Search for the cell housing the specified text and yield its [x, y] center coordinate. 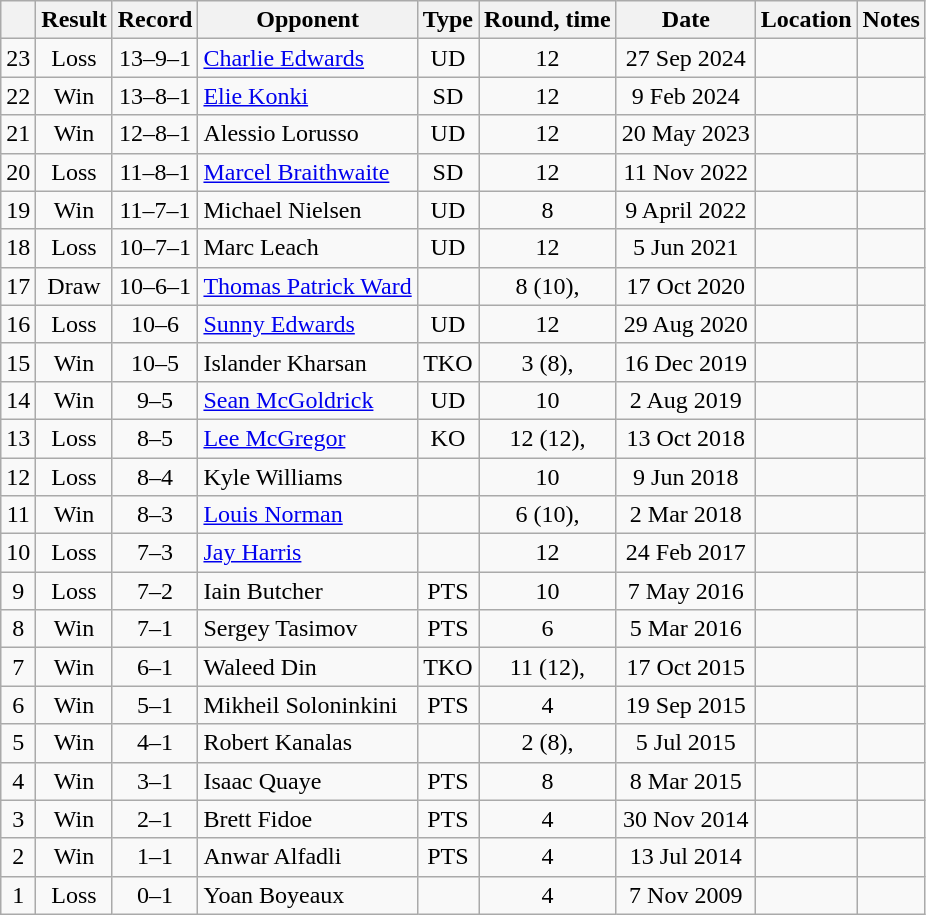
9 Jun 2018 [686, 477]
Jay Harris [308, 553]
Alessio Lorusso [308, 134]
27 Sep 2024 [686, 58]
9 [18, 591]
2 [18, 857]
Kyle Williams [308, 477]
5 Jun 2021 [686, 248]
KO [448, 438]
Opponent [308, 20]
11–8–1 [155, 172]
8–3 [155, 515]
4–1 [155, 743]
Result [74, 20]
20 [18, 172]
2 Aug 2019 [686, 400]
Louis Norman [308, 515]
Sunny Edwards [308, 324]
Sergey Tasimov [308, 629]
3 [18, 819]
8–4 [155, 477]
24 Feb 2017 [686, 553]
14 [18, 400]
11 Nov 2022 [686, 172]
1–1 [155, 857]
7–1 [155, 629]
11–7–1 [155, 210]
Sean McGoldrick [308, 400]
10–6 [155, 324]
18 [18, 248]
Waleed Din [308, 667]
7 May 2016 [686, 591]
22 [18, 96]
Isaac Quaye [308, 781]
8 (10), [548, 286]
Round, time [548, 20]
12 (12), [548, 438]
10–7–1 [155, 248]
3 (8), [548, 362]
Notes [891, 20]
8–5 [155, 438]
6–1 [155, 667]
10–6–1 [155, 286]
3–1 [155, 781]
2–1 [155, 819]
Yoan Boyeaux [308, 895]
1 [18, 895]
11 [18, 515]
Draw [74, 286]
Iain Butcher [308, 591]
19 [18, 210]
7–3 [155, 553]
9–5 [155, 400]
5 [18, 743]
12–8–1 [155, 134]
Location [806, 20]
Michael Nielsen [308, 210]
Lee McGregor [308, 438]
7 [18, 667]
2 Mar 2018 [686, 515]
16 Dec 2019 [686, 362]
0–1 [155, 895]
20 May 2023 [686, 134]
Charlie Edwards [308, 58]
Mikheil Soloninkini [308, 705]
23 [18, 58]
15 [18, 362]
17 [18, 286]
Brett Fidoe [308, 819]
10–5 [155, 362]
Record [155, 20]
21 [18, 134]
16 [18, 324]
13–9–1 [155, 58]
5 Jul 2015 [686, 743]
Type [448, 20]
Elie Konki [308, 96]
13 [18, 438]
30 Nov 2014 [686, 819]
8 Mar 2015 [686, 781]
29 Aug 2020 [686, 324]
11 (12), [548, 667]
9 April 2022 [686, 210]
2 (8), [548, 743]
Marcel Braithwaite [308, 172]
17 Oct 2020 [686, 286]
5 Mar 2016 [686, 629]
13–8–1 [155, 96]
5–1 [155, 705]
Anwar Alfadli [308, 857]
7–2 [155, 591]
6 (10), [548, 515]
13 Jul 2014 [686, 857]
Date [686, 20]
13 Oct 2018 [686, 438]
7 Nov 2009 [686, 895]
Thomas Patrick Ward [308, 286]
Islander Kharsan [308, 362]
19 Sep 2015 [686, 705]
Robert Kanalas [308, 743]
17 Oct 2015 [686, 667]
9 Feb 2024 [686, 96]
Marc Leach [308, 248]
